Provide the (x, y) coordinate of the cell's center where the given text is located.  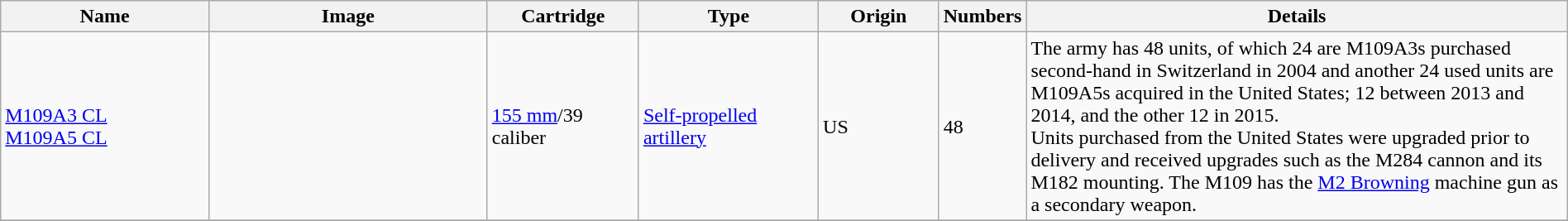
Details (1297, 17)
155 mm/39 caliber (562, 126)
48 (982, 126)
Name (105, 17)
Type (728, 17)
US (879, 126)
M109A3 CLM109A5 CL (105, 126)
Origin (879, 17)
Numbers (982, 17)
Cartridge (562, 17)
Image (347, 17)
Self-propelled artillery (728, 126)
